Return the [x, y] coordinate for the center point of the cell that contains the specified text.  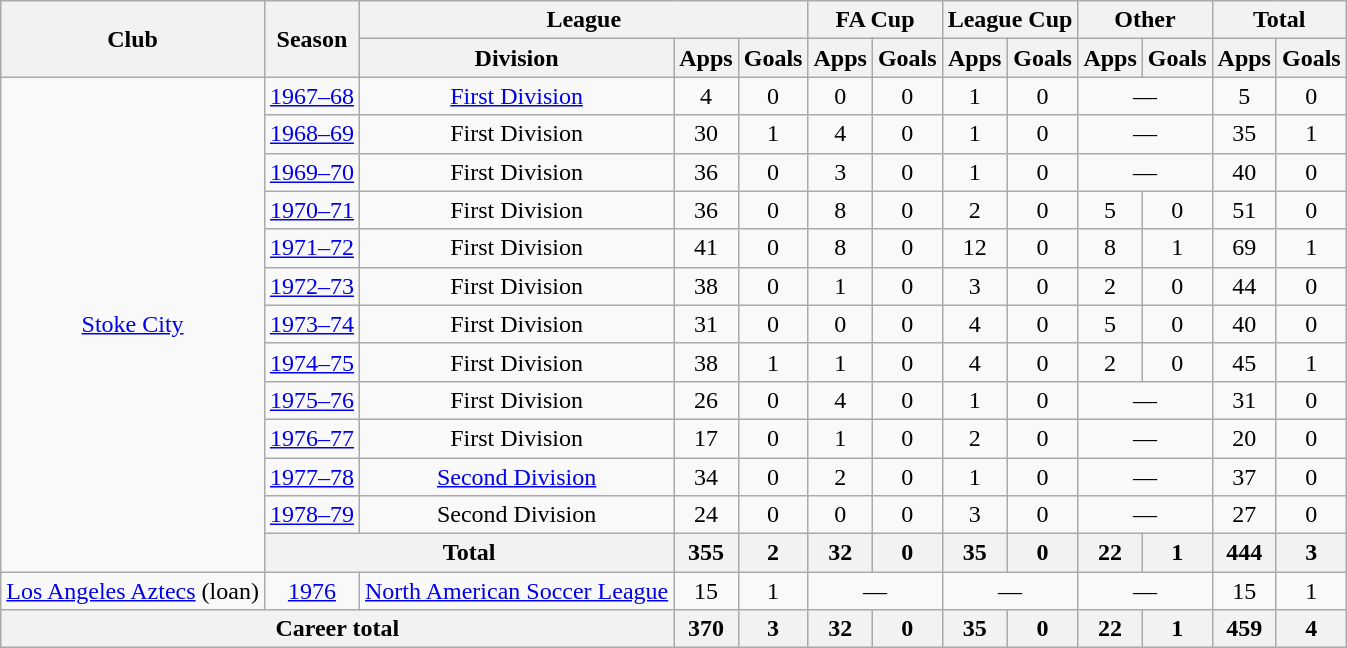
44 [1244, 286]
34 [706, 477]
370 [706, 629]
1977–78 [312, 477]
1971–72 [312, 248]
69 [1244, 248]
24 [706, 515]
Los Angeles Aztecs (loan) [133, 591]
51 [1244, 210]
Club [133, 39]
1972–73 [312, 286]
North American Soccer League [516, 591]
27 [1244, 515]
1974–75 [312, 362]
37 [1244, 477]
1967–68 [312, 96]
Stoke City [133, 324]
1975–76 [312, 400]
FA Cup [875, 20]
1973–74 [312, 324]
444 [1244, 553]
League Cup [1010, 20]
30 [706, 134]
355 [706, 553]
12 [974, 248]
Season [312, 39]
20 [1244, 438]
Other [1145, 20]
1978–79 [312, 515]
26 [706, 400]
1976 [312, 591]
459 [1244, 629]
1969–70 [312, 172]
17 [706, 438]
Division [516, 58]
League [583, 20]
1968–69 [312, 134]
Career total [338, 629]
1970–71 [312, 210]
1976–77 [312, 438]
41 [706, 248]
45 [1244, 362]
